Determine the (X, Y) coordinate at the center of the cell enclosing the given text.  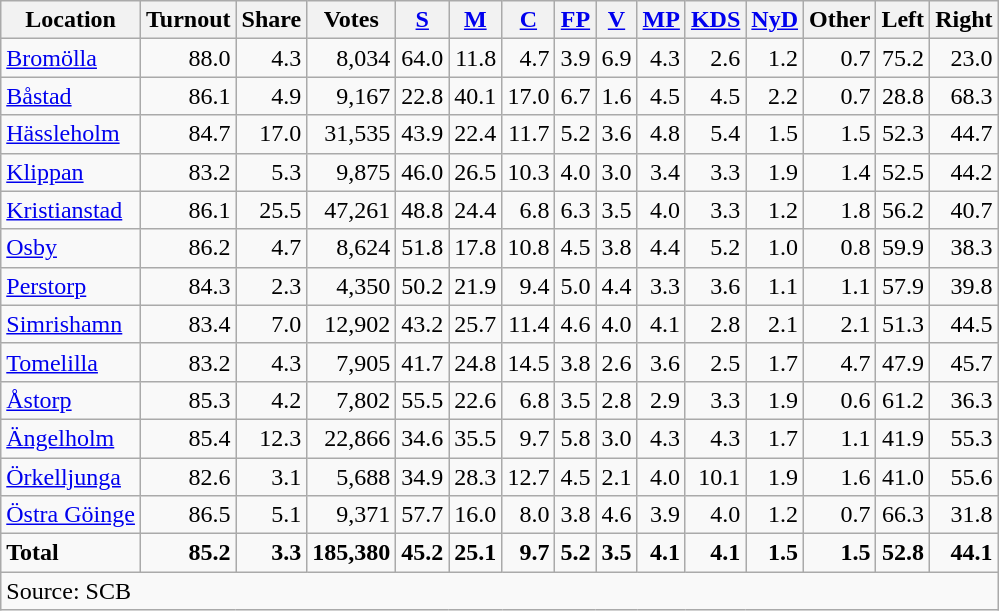
55.3 (964, 438)
41.0 (903, 477)
Bromölla (71, 58)
Ängelholm (71, 438)
12,902 (352, 324)
5.8 (576, 438)
86.5 (188, 515)
2.2 (775, 96)
Åstorp (71, 400)
22,866 (352, 438)
24.8 (476, 362)
1.4 (840, 172)
5.1 (272, 515)
Båstad (71, 96)
7,905 (352, 362)
36.3 (964, 400)
86.2 (188, 248)
23.0 (964, 58)
35.5 (476, 438)
2.5 (715, 362)
7.0 (272, 324)
Source: SCB (500, 591)
0.8 (840, 248)
10.3 (528, 172)
44.7 (964, 134)
44.1 (964, 553)
26.5 (476, 172)
3.4 (661, 172)
31,535 (352, 134)
12.7 (528, 477)
52.8 (903, 553)
28.3 (476, 477)
11.7 (528, 134)
45.2 (422, 553)
5,688 (352, 477)
34.9 (422, 477)
46.0 (422, 172)
38.3 (964, 248)
Osby (71, 248)
21.9 (476, 286)
84.7 (188, 134)
22.6 (476, 400)
55.6 (964, 477)
Örkelljunga (71, 477)
51.8 (422, 248)
25.7 (476, 324)
64.0 (422, 58)
31.8 (964, 515)
22.8 (422, 96)
59.9 (903, 248)
Turnout (188, 20)
Kristianstad (71, 210)
Share (272, 20)
6.7 (576, 96)
Simrishamn (71, 324)
52.5 (903, 172)
6.3 (576, 210)
14.5 (528, 362)
43.2 (422, 324)
56.2 (903, 210)
24.4 (476, 210)
44.5 (964, 324)
FP (576, 20)
Right (964, 20)
185,380 (352, 553)
2.9 (661, 400)
84.3 (188, 286)
40.7 (964, 210)
85.3 (188, 400)
5.3 (272, 172)
5.4 (715, 134)
Location (71, 20)
4.9 (272, 96)
47,261 (352, 210)
10.1 (715, 477)
52.3 (903, 134)
75.2 (903, 58)
44.2 (964, 172)
Tomelilla (71, 362)
41.7 (422, 362)
Total (71, 553)
50.2 (422, 286)
17.8 (476, 248)
MP (661, 20)
10.8 (528, 248)
7,802 (352, 400)
55.5 (422, 400)
0.6 (840, 400)
22.4 (476, 134)
25.1 (476, 553)
NyD (775, 20)
6.9 (616, 58)
1.0 (775, 248)
57.9 (903, 286)
V (616, 20)
4.2 (272, 400)
12.3 (272, 438)
9.4 (528, 286)
9,875 (352, 172)
4,350 (352, 286)
45.7 (964, 362)
40.1 (476, 96)
11.8 (476, 58)
61.2 (903, 400)
Klippan (71, 172)
C (528, 20)
43.9 (422, 134)
S (422, 20)
1.8 (840, 210)
9,167 (352, 96)
M (476, 20)
16.0 (476, 515)
9,371 (352, 515)
39.8 (964, 286)
85.4 (188, 438)
83.4 (188, 324)
66.3 (903, 515)
Hässleholm (71, 134)
11.4 (528, 324)
88.0 (188, 58)
5.0 (576, 286)
85.2 (188, 553)
4.8 (661, 134)
34.6 (422, 438)
Votes (352, 20)
41.9 (903, 438)
47.9 (903, 362)
8,034 (352, 58)
51.3 (903, 324)
Östra Göinge (71, 515)
25.5 (272, 210)
2.3 (272, 286)
8.0 (528, 515)
Left (903, 20)
Other (840, 20)
48.8 (422, 210)
Perstorp (71, 286)
3.1 (272, 477)
8,624 (352, 248)
82.6 (188, 477)
28.8 (903, 96)
57.7 (422, 515)
KDS (715, 20)
68.3 (964, 96)
